From the cell containing the given text, extract its center point as (X, Y) coordinate. 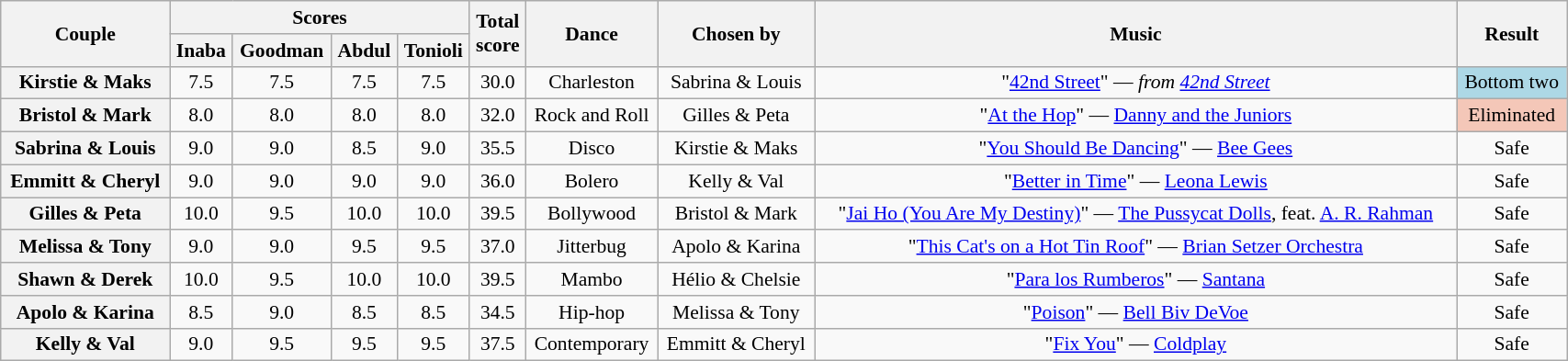
Bottom two (1512, 83)
Hélio & Chelsie (737, 279)
Shawn & Derek (85, 279)
35.5 (498, 149)
30.0 (498, 83)
Goodman (282, 51)
Scores (320, 17)
"Para los Rumberos" — Santana (1135, 279)
37.0 (498, 247)
Rock and Roll (592, 116)
32.0 (498, 116)
Hip-hop (592, 312)
Abdul (364, 51)
Tonioli (434, 51)
"At the Hop" — Danny and the Juniors (1135, 116)
Mambo (592, 279)
Result (1512, 33)
37.5 (498, 344)
Chosen by (737, 33)
Inaba (201, 51)
36.0 (498, 181)
"You Should Be Dancing" — Bee Gees (1135, 149)
Charleston (592, 83)
Bollywood (592, 214)
"42nd Street" — from 42nd Street (1135, 83)
"Poison" — Bell Biv DeVoe (1135, 312)
"Fix You" — Coldplay (1135, 344)
34.5 (498, 312)
Contemporary (592, 344)
Couple (85, 33)
Eliminated (1512, 116)
Jitterbug (592, 247)
"Jai Ho (You Are My Destiny)" — The Pussycat Dolls, feat. A. R. Rahman (1135, 214)
"This Cat's on a Hot Tin Roof" — Brian Setzer Orchestra (1135, 247)
Dance (592, 33)
Bolero (592, 181)
Disco (592, 149)
"Better in Time" — Leona Lewis (1135, 181)
Totalscore (498, 33)
Music (1135, 33)
